Provide the (x, y) coordinate of the cell's center where the given text is located.  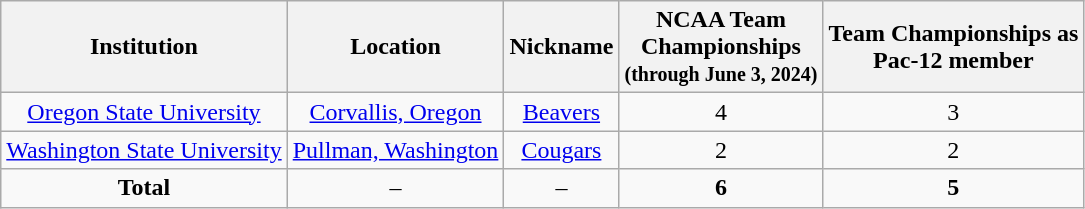
Pullman, Washington (396, 150)
Total (144, 188)
4 (721, 112)
Corvallis, Oregon (396, 112)
Beavers (562, 112)
Cougars (562, 150)
6 (721, 188)
NCAA TeamChampionships(through June 3, 2024) (721, 47)
Nickname (562, 47)
Team Championships asPac-12 member (954, 47)
3 (954, 112)
Washington State University (144, 150)
5 (954, 188)
Location (396, 47)
Oregon State University (144, 112)
Institution (144, 47)
